Identify which cell holds the provided text, then report its (X, Y) central coordinate. 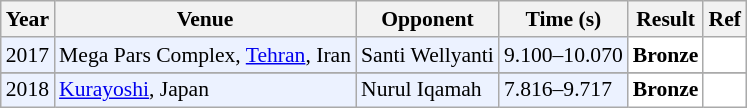
Ref (724, 19)
2017 (28, 55)
9.100–10.070 (564, 55)
Result (666, 19)
7.816–9.717 (564, 90)
Nurul Iqamah (428, 90)
Kurayoshi, Japan (205, 90)
2018 (28, 90)
Santi Wellyanti (428, 55)
Time (s) (564, 19)
Year (28, 19)
Mega Pars Complex, Tehran, Iran (205, 55)
Opponent (428, 19)
Venue (205, 19)
